For the text-containing cell, return its midpoint in [X, Y] coordinate format. 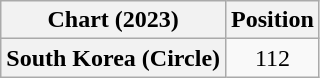
Position [273, 20]
112 [273, 58]
South Korea (Circle) [114, 58]
Chart (2023) [114, 20]
